Provide the [X, Y] coordinate of the cell's center where the given text is located.  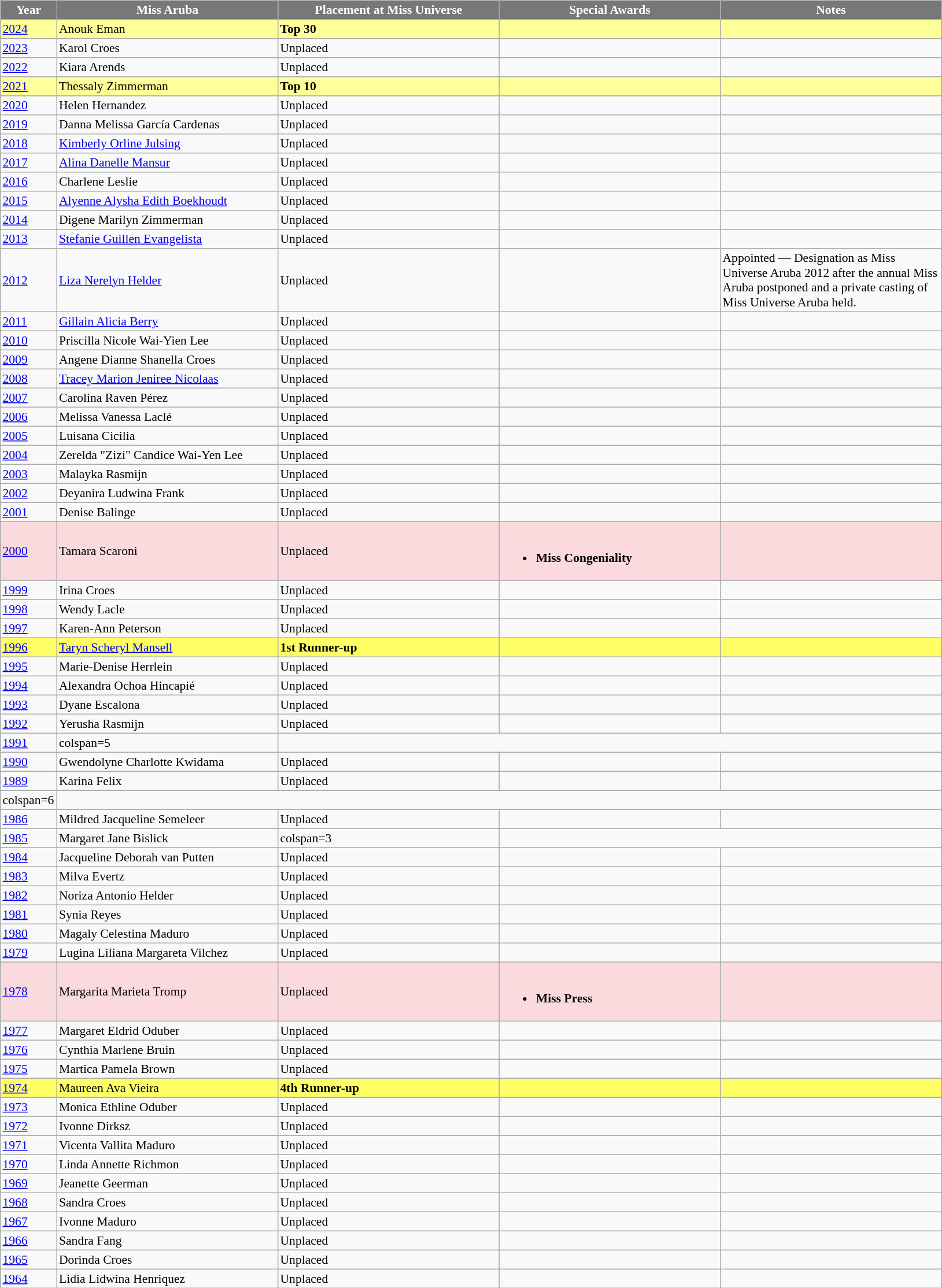
1967 [29, 1221]
Magaly Celestina Maduro [167, 933]
1972 [29, 1126]
Karina Felix [167, 780]
Margarita Marieta Tromp [167, 991]
Noriza Antonio Helder [167, 895]
Maureen Ava Vieira [167, 1088]
Kimberly Orline Julsing [167, 143]
Denise Balinge [167, 512]
Deyanira Ludwina Frank [167, 493]
Helen Hernandez [167, 105]
1996 [29, 647]
Year [29, 10]
1994 [29, 686]
Ivonne Dirksz [167, 1126]
Alina Danelle Mansur [167, 163]
1975 [29, 1068]
Margaret Jane Bislick [167, 838]
2010 [29, 340]
Notes [831, 10]
Danna Melissa García Cardenas [167, 125]
1981 [29, 915]
1985 [29, 838]
Tracey Marion Jeniree Nicolaas [167, 378]
1982 [29, 895]
Appointed — Designation as Miss Universe Aruba 2012 after the annual Miss Aruba postponed and a private casting of Miss Universe Aruba held. [831, 280]
2008 [29, 378]
1966 [29, 1241]
1997 [29, 628]
Vicenta Vallita Maduro [167, 1145]
Charlene Leslie [167, 182]
2019 [29, 125]
Placement at Miss Universe [389, 10]
Top 10 [389, 87]
Luisana Cicilia [167, 436]
Carolina Raven Pérez [167, 398]
2006 [29, 416]
2016 [29, 182]
Jacqueline Deborah van Putten [167, 857]
2021 [29, 87]
1979 [29, 953]
2023 [29, 49]
2001 [29, 512]
1995 [29, 666]
Lidia Lidwina Henriquez [167, 1279]
1969 [29, 1183]
2024 [29, 29]
Priscilla Nicole Wai-Yien Lee [167, 340]
Sandra Fang [167, 1241]
Margaret Eldrid Oduber [167, 1030]
2000 [29, 551]
Digene Marilyn Zimmerman [167, 220]
Miss Aruba [167, 10]
Yerusha Rasmijn [167, 724]
1984 [29, 857]
Thessaly Zimmerman [167, 87]
2003 [29, 474]
Sandra Croes [167, 1202]
1978 [29, 991]
Top 30 [389, 29]
1989 [29, 780]
Cynthia Marlene Bruin [167, 1050]
1976 [29, 1050]
Jeanette Geerman [167, 1183]
Mildred Jacqueline Semeleer [167, 819]
Linda Annette Richmon [167, 1164]
colspan=3 [389, 838]
1970 [29, 1164]
2017 [29, 163]
Liza Nerelyn Helder [167, 280]
1980 [29, 933]
1990 [29, 762]
Gillain Alicia Berry [167, 321]
Milva Evertz [167, 876]
1968 [29, 1202]
2004 [29, 454]
Stefanie Guillen Evangelista [167, 239]
1999 [29, 590]
Tamara Scaroni [167, 551]
1992 [29, 724]
colspan=6 [29, 800]
2007 [29, 398]
Synia Reyes [167, 915]
2011 [29, 321]
1973 [29, 1106]
2022 [29, 67]
Monica Ethline Oduber [167, 1106]
Dyane Escalona [167, 704]
1965 [29, 1259]
Miss Congeniality [609, 551]
Zerelda "Zizi" Candice Wai-Yen Lee [167, 454]
Anouk Eman [167, 29]
Alyenne Alysha Edith Boekhoudt [167, 201]
1998 [29, 609]
Alexandra Ochoa Hincapié [167, 686]
Angene Dianne Shanella Croes [167, 360]
2013 [29, 239]
Dorinda Croes [167, 1259]
Malayka Rasmijn [167, 474]
1st Runner-up [389, 647]
Taryn Scheryl Mansell [167, 647]
Martica Pamela Brown [167, 1068]
colspan=5 [167, 742]
Ivonne Maduro [167, 1221]
Melissa Vanessa Laclé [167, 416]
1974 [29, 1088]
1964 [29, 1279]
Kiara Arends [167, 67]
Miss Press [609, 991]
4th Runner-up [389, 1088]
1991 [29, 742]
2020 [29, 105]
2002 [29, 493]
1983 [29, 876]
Karol Croes [167, 49]
1971 [29, 1145]
1977 [29, 1030]
1986 [29, 819]
1993 [29, 704]
2015 [29, 201]
Lugina Liliana Margareta Vilchez [167, 953]
2014 [29, 220]
2005 [29, 436]
Irina Croes [167, 590]
Special Awards [609, 10]
Wendy Lacle [167, 609]
Marie-Denise Herrlein [167, 666]
2018 [29, 143]
Gwendolyne Charlotte Kwidama [167, 762]
Karen-Ann Peterson [167, 628]
2009 [29, 360]
2012 [29, 280]
